Search for the cell housing the specified text and yield its (x, y) center coordinate. 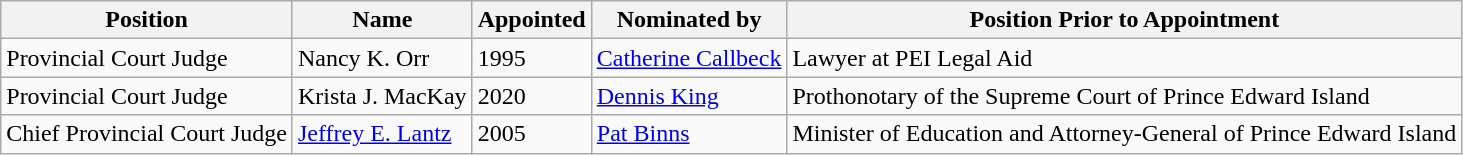
Nominated by (689, 20)
Prothonotary of the Supreme Court of Prince Edward Island (1124, 96)
Appointed (532, 20)
Position Prior to Appointment (1124, 20)
Lawyer at PEI Legal Aid (1124, 58)
Dennis King (689, 96)
Jeffrey E. Lantz (382, 134)
Pat Binns (689, 134)
2005 (532, 134)
Position (147, 20)
Chief Provincial Court Judge (147, 134)
Nancy K. Orr (382, 58)
1995 (532, 58)
Krista J. MacKay (382, 96)
Name (382, 20)
2020 (532, 96)
Catherine Callbeck (689, 58)
Minister of Education and Attorney-General of Prince Edward Island (1124, 134)
